Scan for the cell matching the given text and deliver its [X, Y] coordinate at center. 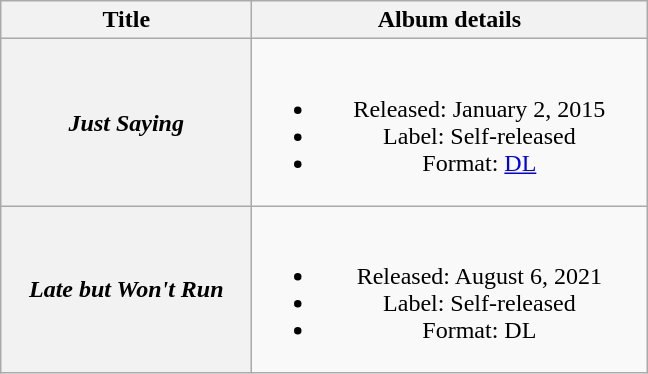
Title [126, 20]
Released: January 2, 2015Label: Self-releasedFormat: DL [450, 122]
Late but Won't Run [126, 290]
Album details [450, 20]
Just Saying [126, 122]
Released: August 6, 2021Label: Self-releasedFormat: DL [450, 290]
